Extract the (x, y) coordinate from the center of the cell holding the provided text.  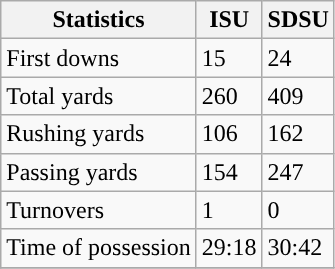
162 (298, 134)
247 (298, 172)
First downs (99, 58)
Passing yards (99, 172)
30:42 (298, 248)
154 (229, 172)
106 (229, 134)
29:18 (229, 248)
24 (298, 58)
ISU (229, 20)
Total yards (99, 96)
409 (298, 96)
260 (229, 96)
Rushing yards (99, 134)
Time of possession (99, 248)
1 (229, 210)
Turnovers (99, 210)
15 (229, 58)
SDSU (298, 20)
0 (298, 210)
Statistics (99, 20)
